Capture the cell that displays the provided text and extract its (x, y) central coordinate. 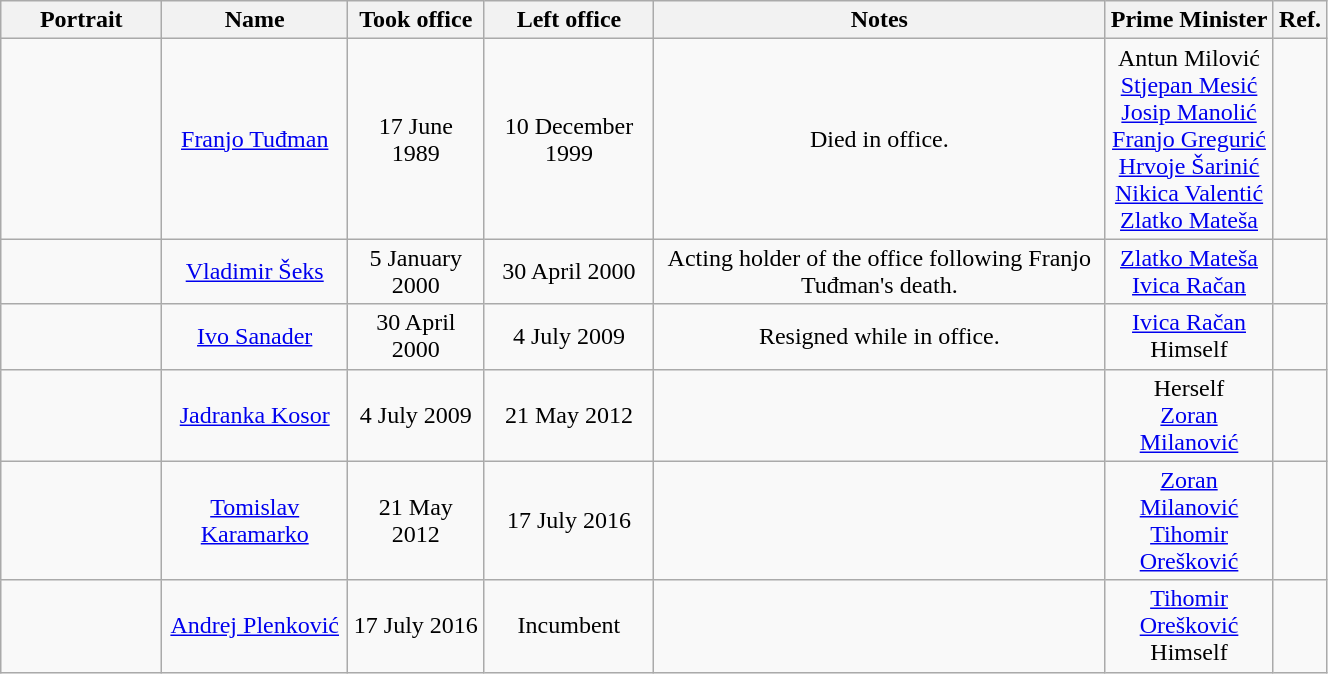
Jadranka Kosor (255, 415)
Herself Zoran Milanović (1190, 415)
Antun Milović Stjepan Mesić Josip Manolić Franjo Gregurić Hrvoje Šarinić Nikica Valentić Zlatko Mateša (1190, 139)
Acting holder of the office following Franjo Tuđman's death. (880, 272)
Zlatko Mateša Ivica Račan (1190, 272)
Ref. (1300, 20)
Tihomir Orešković Himself (1190, 626)
Zoran Milanović Tihomir Orešković (1190, 520)
Vladimir Šeks (255, 272)
Tomislav Karamarko (255, 520)
Ivo Sanader (255, 336)
Took office (416, 20)
Franjo Tuđman (255, 139)
Andrej Plenković (255, 626)
Resigned while in office. (880, 336)
Left office (569, 20)
17 June 1989 (416, 139)
Notes (880, 20)
10 December 1999 (569, 139)
Incumbent (569, 626)
Died in office. (880, 139)
Portrait (82, 20)
Prime Minister (1190, 20)
Ivica Račan Himself (1190, 336)
5 January 2000 (416, 272)
Name (255, 20)
